Locate the cell with the specified text and output its [X, Y] center coordinate. 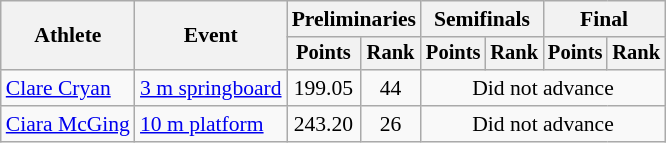
Ciara McGing [68, 124]
Final [604, 19]
10 m platform [211, 124]
3 m springboard [211, 88]
44 [390, 88]
Clare Cryan [68, 88]
243.20 [324, 124]
Athlete [68, 36]
Semifinals [482, 19]
199.05 [324, 88]
26 [390, 124]
Event [211, 36]
Preliminaries [354, 19]
